From the cell containing the given text, extract its center point as [X, Y] coordinate. 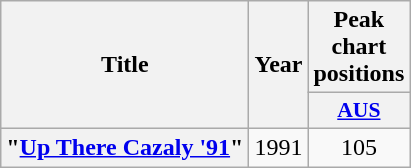
Peak chart positions [359, 47]
105 [359, 147]
Year [278, 65]
Title [125, 65]
1991 [278, 147]
"Up There Cazaly '91" [125, 147]
AUS [359, 111]
